Output the [x, y] coordinate of the center of the cell containing the given text.  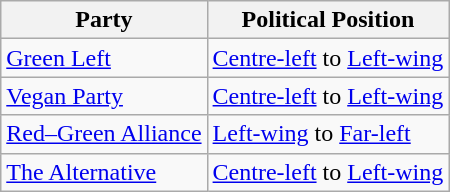
The Alternative [104, 172]
Party [104, 20]
Left-wing to Far-left [328, 134]
Vegan Party [104, 96]
Political Position [328, 20]
Red–Green Alliance [104, 134]
Green Left [104, 58]
